Return the (X, Y) coordinate for the center point of the cell that contains the specified text.  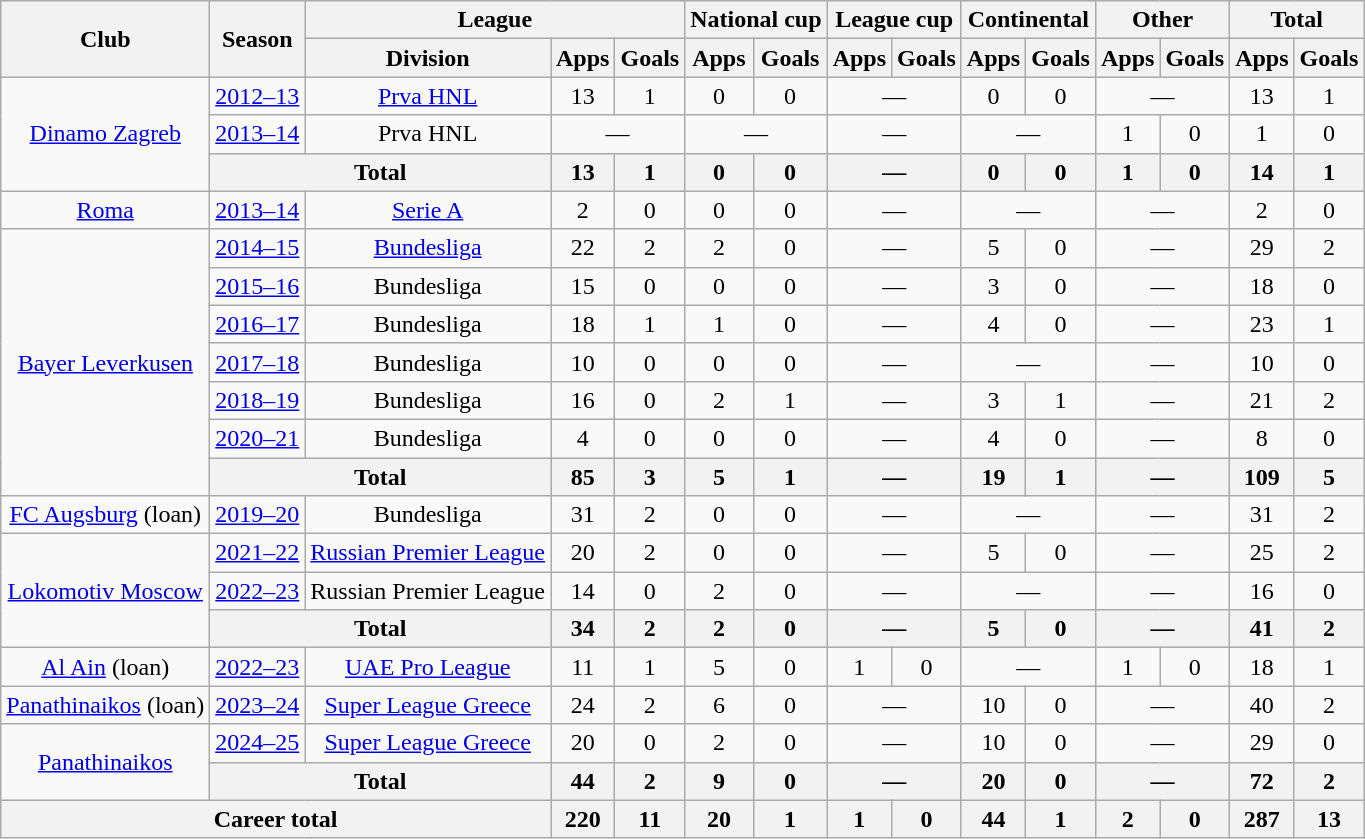
Panathinaikos (106, 762)
2015–16 (258, 286)
6 (719, 705)
22 (582, 248)
2016–17 (258, 324)
34 (582, 629)
FC Augsburg (loan) (106, 515)
Other (1162, 20)
Division (428, 58)
21 (1262, 400)
Continental (1028, 20)
League cup (894, 20)
24 (582, 705)
2020–21 (258, 438)
League (495, 20)
Serie A (428, 210)
2014–15 (258, 248)
220 (582, 819)
85 (582, 477)
2018–19 (258, 400)
2017–18 (258, 362)
23 (1262, 324)
40 (1262, 705)
2012–13 (258, 96)
9 (719, 781)
109 (1262, 477)
Al Ain (loan) (106, 667)
Lokomotiv Moscow (106, 591)
Season (258, 39)
Dinamo Zagreb (106, 134)
2024–25 (258, 743)
2019–20 (258, 515)
15 (582, 286)
Club (106, 39)
National cup (756, 20)
25 (1262, 553)
8 (1262, 438)
41 (1262, 629)
2023–24 (258, 705)
19 (993, 477)
Panathinaikos (loan) (106, 705)
Bayer Leverkusen (106, 362)
Career total (276, 819)
72 (1262, 781)
287 (1262, 819)
UAE Pro League (428, 667)
2021–22 (258, 553)
Roma (106, 210)
